Capture the cell that displays the provided text and extract its [X, Y] central coordinate. 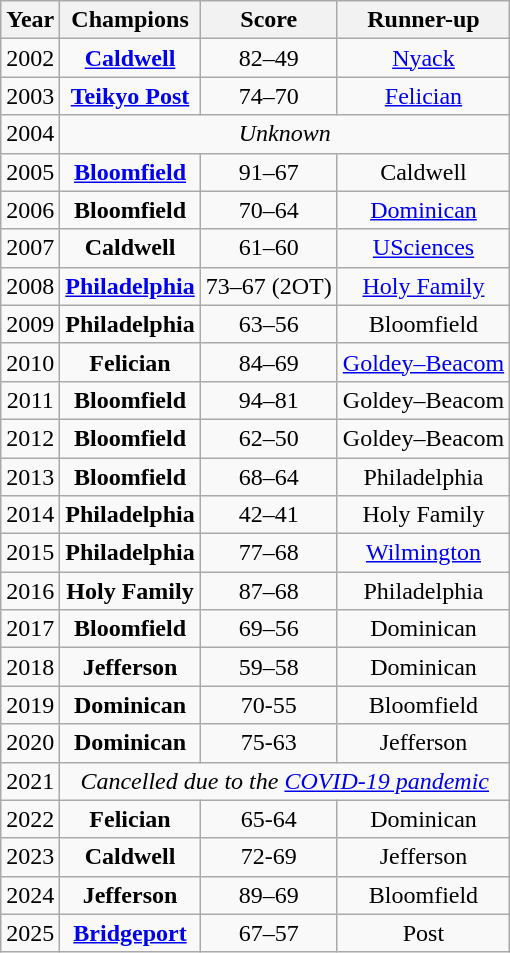
63–56 [268, 324]
72-69 [268, 857]
73–67 (2OT) [268, 286]
Post [423, 933]
2007 [30, 248]
91–67 [268, 172]
Teikyo Post [130, 96]
70–64 [268, 210]
2012 [30, 438]
Runner-up [423, 20]
2020 [30, 743]
2013 [30, 477]
89–69 [268, 895]
Nyack [423, 58]
65-64 [268, 819]
67–57 [268, 933]
75-63 [268, 743]
2015 [30, 553]
2016 [30, 591]
82–49 [268, 58]
2011 [30, 400]
USciences [423, 248]
2017 [30, 629]
74–70 [268, 96]
2021 [30, 781]
2005 [30, 172]
2019 [30, 705]
61–60 [268, 248]
2003 [30, 96]
2008 [30, 286]
2004 [30, 134]
2018 [30, 667]
2025 [30, 933]
Wilmington [423, 553]
87–68 [268, 591]
2022 [30, 819]
Score [268, 20]
42–41 [268, 515]
77–68 [268, 553]
2006 [30, 210]
2010 [30, 362]
Unknown [285, 134]
70-55 [268, 705]
68–64 [268, 477]
Year [30, 20]
62–50 [268, 438]
94–81 [268, 400]
Bridgeport [130, 933]
84–69 [268, 362]
Champions [130, 20]
59–58 [268, 667]
2023 [30, 857]
2002 [30, 58]
69–56 [268, 629]
2014 [30, 515]
2024 [30, 895]
2009 [30, 324]
Cancelled due to the COVID-19 pandemic [285, 781]
